For the text-containing cell, return its midpoint in (X, Y) coordinate format. 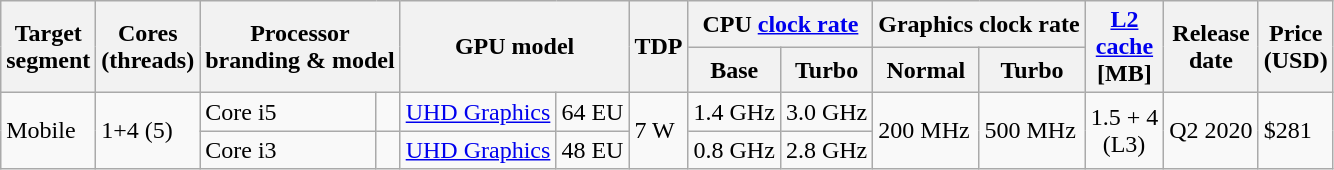
Q2 2020 (1211, 131)
Core i5 (288, 112)
Releasedate (1211, 47)
Processorbranding & model (300, 47)
1.5 + 4 (L3) (1124, 131)
0.8 GHz (734, 150)
CPU clock rate (780, 24)
1+4 (5) (148, 131)
$281 (1296, 131)
500 MHz (1032, 131)
Mobile (48, 131)
Base (734, 70)
48 EU (592, 150)
7 W (658, 131)
L2cache[MB] (1124, 47)
GPU model (514, 47)
TDP (658, 47)
Core i3 (288, 150)
Graphics clock rate (979, 24)
1.4 GHz (734, 112)
Price(USD) (1296, 47)
2.8 GHz (826, 150)
200 MHz (926, 131)
3.0 GHz (826, 112)
Cores(threads) (148, 47)
Normal (926, 70)
Targetsegment (48, 47)
64 EU (592, 112)
